For the text-containing cell, return its midpoint in (X, Y) coordinate format. 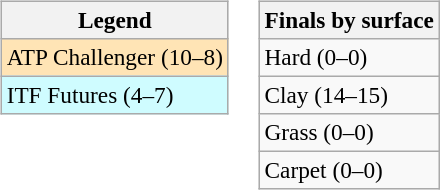
Grass (0–0) (349, 133)
ATP Challenger (10–8) (114, 57)
Legend (114, 20)
Carpet (0–0) (349, 171)
ITF Futures (4–7) (114, 95)
Hard (0–0) (349, 57)
Finals by surface (349, 20)
Clay (14–15) (349, 95)
